Return [X, Y] of the center of cell containing provided text 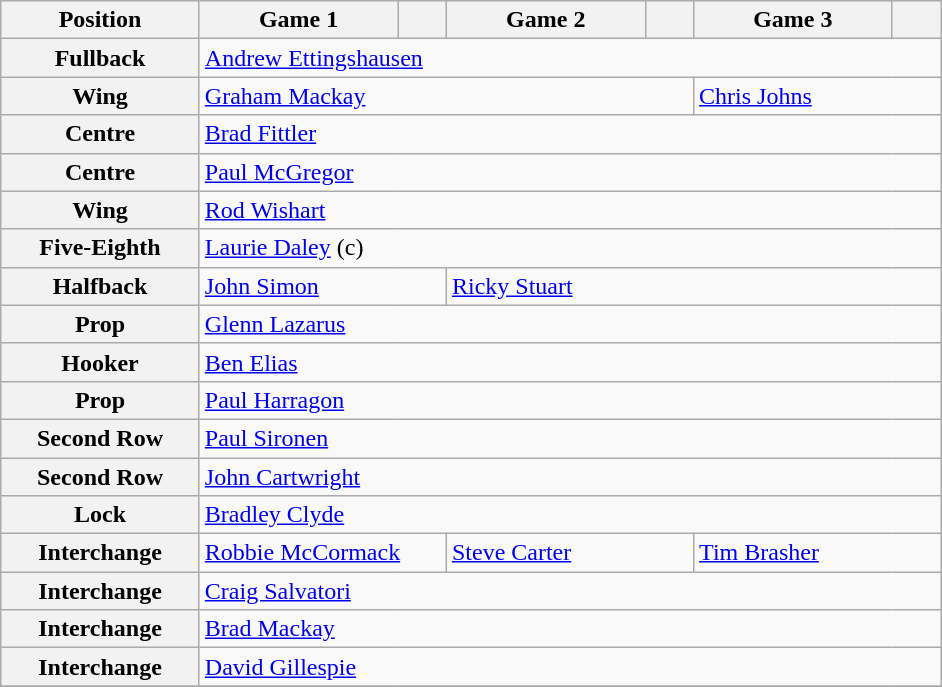
David Gillespie [570, 667]
Game 2 [546, 20]
Andrew Ettingshausen [570, 58]
Craig Salvatori [570, 591]
John Cartwright [570, 477]
Laurie Daley (c) [570, 248]
Brad Mackay [570, 629]
Paul Sironen [570, 438]
Steve Carter [570, 553]
Game 1 [298, 20]
John Simon [322, 286]
Game 3 [794, 20]
Ricky Stuart [693, 286]
Bradley Clyde [570, 515]
Graham Mackay [446, 96]
Paul Harragon [570, 400]
Fullback [100, 58]
Paul McGregor [570, 172]
Robbie McCormack [322, 553]
Rod Wishart [570, 210]
Brad Fittler [570, 134]
Glenn Lazarus [570, 324]
Halfback [100, 286]
Ben Elias [570, 362]
Hooker [100, 362]
Tim Brasher [818, 553]
Five-Eighth [100, 248]
Lock [100, 515]
Chris Johns [818, 96]
Position [100, 20]
